Find where the given text appears and provide that cell's center as (X, Y) coordinate. 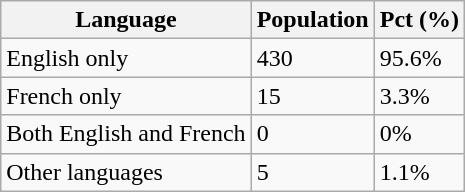
Both English and French (126, 134)
Other languages (126, 172)
Population (312, 20)
0% (419, 134)
Language (126, 20)
430 (312, 58)
Pct (%) (419, 20)
95.6% (419, 58)
3.3% (419, 96)
0 (312, 134)
1.1% (419, 172)
French only (126, 96)
5 (312, 172)
English only (126, 58)
15 (312, 96)
